Find where the given text appears and provide that cell's center as [x, y] coordinate. 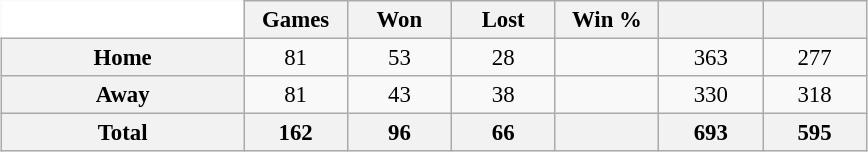
96 [399, 133]
363 [711, 57]
162 [296, 133]
53 [399, 57]
Games [296, 20]
66 [503, 133]
Total [123, 133]
43 [399, 95]
Away [123, 95]
595 [815, 133]
Lost [503, 20]
277 [815, 57]
38 [503, 95]
693 [711, 133]
28 [503, 57]
Won [399, 20]
318 [815, 95]
330 [711, 95]
Win % [607, 20]
Home [123, 57]
